Search for the cell housing the specified text and yield its (x, y) center coordinate. 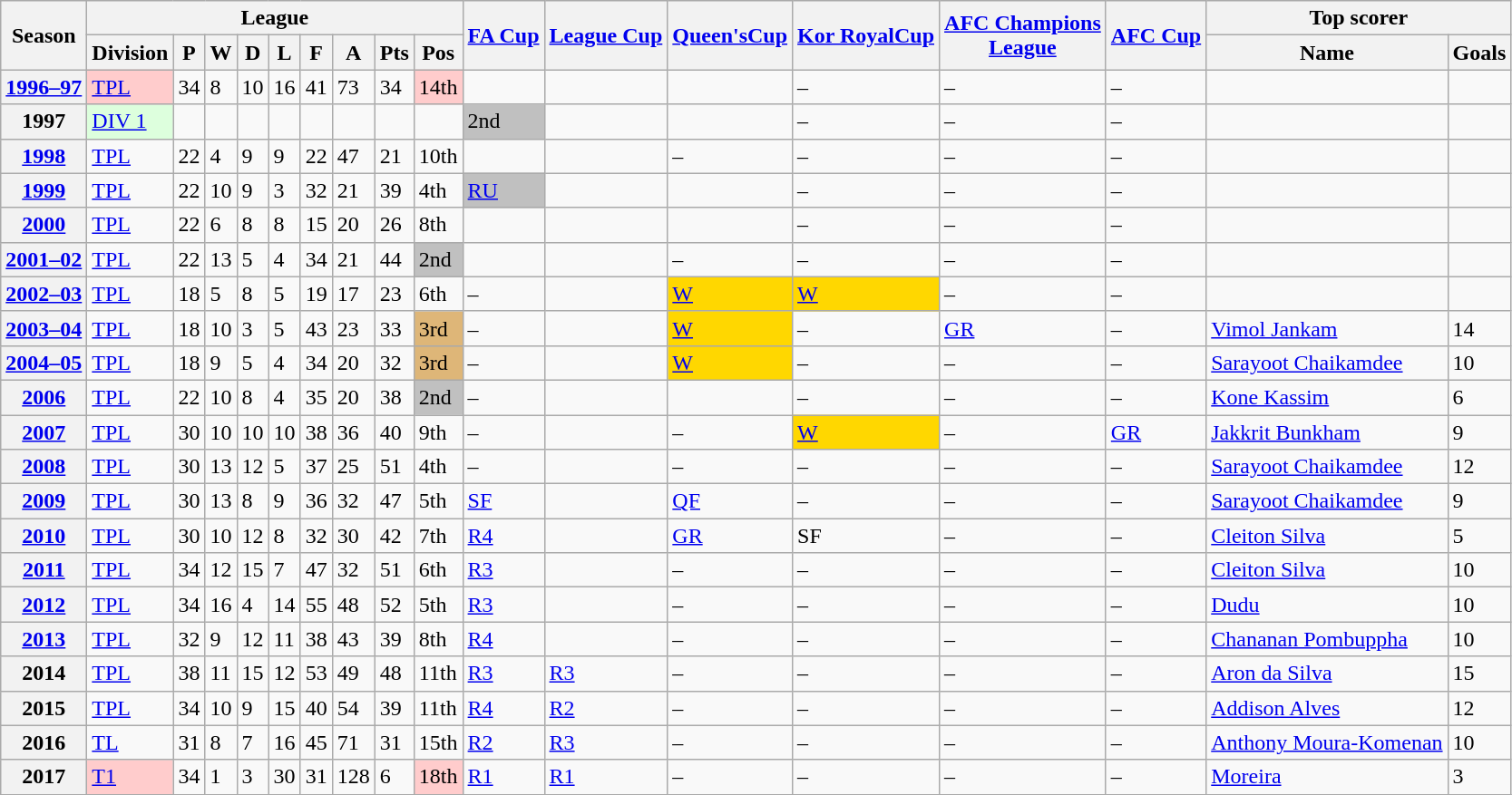
1999 (44, 190)
2009 (44, 501)
1996–97 (44, 87)
Kone Kassim (1327, 397)
2003–04 (44, 328)
Season (44, 35)
Name (1327, 53)
2013 (44, 639)
1 (221, 777)
2007 (44, 432)
T1 (131, 777)
Queen'sCup (730, 35)
Top scorer (1359, 18)
42 (394, 536)
2014 (44, 674)
14th (438, 87)
Kor RoyalCup (866, 35)
Goals (1479, 53)
35 (316, 397)
45 (316, 742)
2015 (44, 708)
2002–03 (44, 294)
League (275, 18)
A (354, 53)
FA Cup (503, 35)
7th (438, 536)
49 (354, 674)
41 (316, 87)
2012 (44, 605)
1997 (44, 121)
Vimol Jankam (1327, 328)
Aron da Silva (1327, 674)
Moreira (1327, 777)
Jakkrit Bunkham (1327, 432)
44 (394, 259)
League Cup (606, 35)
25 (354, 467)
Addison Alves (1327, 708)
2017 (44, 777)
2011 (44, 570)
53 (316, 674)
D (252, 53)
AFC ChampionsLeague (1023, 35)
10th (438, 156)
1998 (44, 156)
QF (730, 501)
19 (316, 294)
P (189, 53)
2001–02 (44, 259)
17 (354, 294)
73 (354, 87)
DIV 1 (131, 121)
33 (394, 328)
128 (354, 777)
TL (131, 742)
37 (316, 467)
54 (354, 708)
15th (438, 742)
Chananan Pombuppha (1327, 639)
26 (394, 225)
F (316, 53)
Pos (438, 53)
2010 (44, 536)
Division (131, 53)
AFC Cup (1156, 35)
52 (394, 605)
Pts (394, 53)
Dudu (1327, 605)
71 (354, 742)
2008 (44, 467)
55 (316, 605)
Anthony Moura-Komenan (1327, 742)
2016 (44, 742)
RU (503, 190)
2000 (44, 225)
L (285, 53)
18th (438, 777)
9th (438, 432)
2006 (44, 397)
2004–05 (44, 363)
